For the text-containing cell, return its midpoint in (x, y) coordinate format. 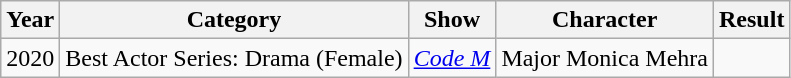
Character (605, 20)
Code M (452, 58)
Show (452, 20)
Category (234, 20)
Major Monica Mehra (605, 58)
Result (752, 20)
Best Actor Series: Drama (Female) (234, 58)
2020 (30, 58)
Year (30, 20)
